Locate the cell with the specified text and output its (X, Y) center coordinate. 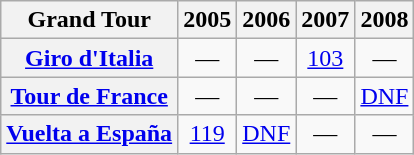
119 (208, 134)
Giro d'Italia (90, 58)
2007 (326, 20)
2006 (266, 20)
2005 (208, 20)
2008 (384, 20)
Tour de France (90, 96)
103 (326, 58)
Grand Tour (90, 20)
Vuelta a España (90, 134)
